Provide the [X, Y] coordinate of the cell's center where the given text is located.  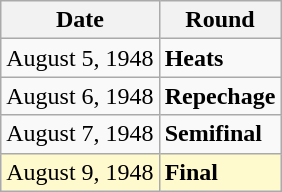
August 9, 1948 [80, 172]
Repechage [220, 96]
Heats [220, 58]
August 5, 1948 [80, 58]
Date [80, 20]
Semifinal [220, 134]
August 6, 1948 [80, 96]
Final [220, 172]
Round [220, 20]
August 7, 1948 [80, 134]
